For the text-containing cell, return its midpoint in [x, y] coordinate format. 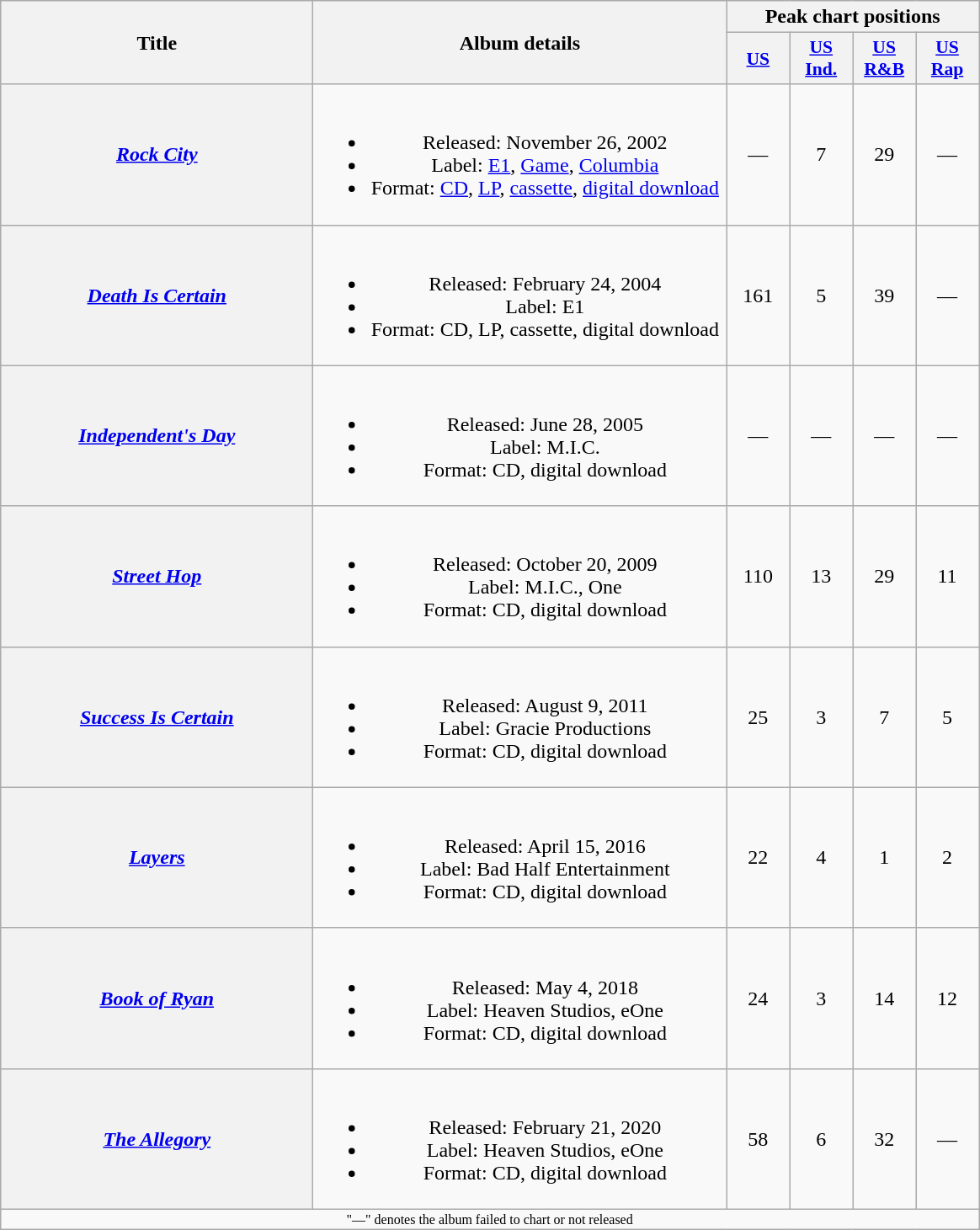
58 [758, 1138]
12 [948, 998]
Released: August 9, 2011Label: Gracie ProductionsFormat: CD, digital download [520, 717]
Book of Ryan [157, 998]
11 [948, 576]
39 [884, 295]
Title [157, 42]
2 [948, 857]
Success Is Certain [157, 717]
Released: February 24, 2004Label: E1Format: CD, LP, cassette, digital download [520, 295]
Released: May 4, 2018Label: Heaven Studios, eOneFormat: CD, digital download [520, 998]
Album details [520, 42]
24 [758, 998]
14 [884, 998]
Independent's Day [157, 436]
25 [758, 717]
4 [822, 857]
The Allegory [157, 1138]
110 [758, 576]
6 [822, 1138]
"—" denotes the album failed to chart or not released [490, 1219]
13 [822, 576]
Rock City [157, 155]
USRap [948, 59]
Death Is Certain [157, 295]
Released: April 15, 2016Label: Bad Half EntertainmentFormat: CD, digital download [520, 857]
Layers [157, 857]
161 [758, 295]
Peak chart positions [853, 17]
22 [758, 857]
32 [884, 1138]
USInd. [822, 59]
Released: October 20, 2009Label: M.I.C., OneFormat: CD, digital download [520, 576]
US [758, 59]
USR&B [884, 59]
Released: June 28, 2005Label: M.I.C.Format: CD, digital download [520, 436]
Released: November 26, 2002Label: E1, Game, ColumbiaFormat: CD, LP, cassette, digital download [520, 155]
Street Hop [157, 576]
Released: February 21, 2020Label: Heaven Studios, eOneFormat: CD, digital download [520, 1138]
1 [884, 857]
